Extract the [X, Y] coordinate from the center of the cell holding the provided text.  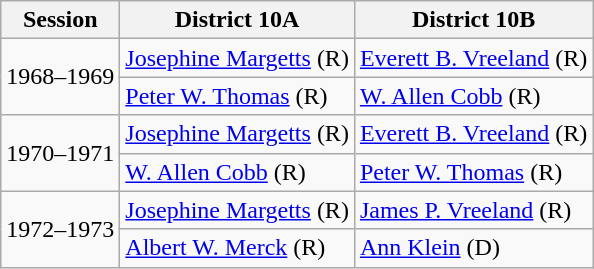
1972–1973 [60, 229]
Ann Klein (D) [473, 248]
District 10B [473, 20]
Albert W. Merck (R) [238, 248]
District 10A [238, 20]
1968–1969 [60, 77]
1970–1971 [60, 153]
James P. Vreeland (R) [473, 210]
Session [60, 20]
